Pinpoint the cell where the given text exists, returning its [X, Y] midpoint coordinate. 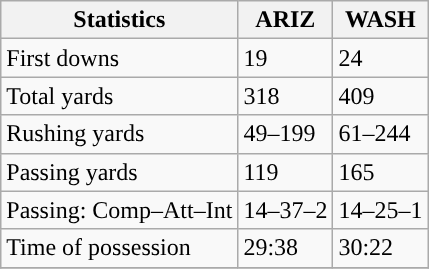
49–199 [286, 134]
409 [380, 96]
Passing: Comp–Att–Int [120, 210]
Passing yards [120, 172]
WASH [380, 20]
119 [286, 172]
Rushing yards [120, 134]
First downs [120, 58]
165 [380, 172]
29:38 [286, 248]
Total yards [120, 96]
19 [286, 58]
24 [380, 58]
30:22 [380, 248]
318 [286, 96]
14–25–1 [380, 210]
Time of possession [120, 248]
14–37–2 [286, 210]
61–244 [380, 134]
ARIZ [286, 20]
Statistics [120, 20]
